From the cell containing the given text, extract its center point as (x, y) coordinate. 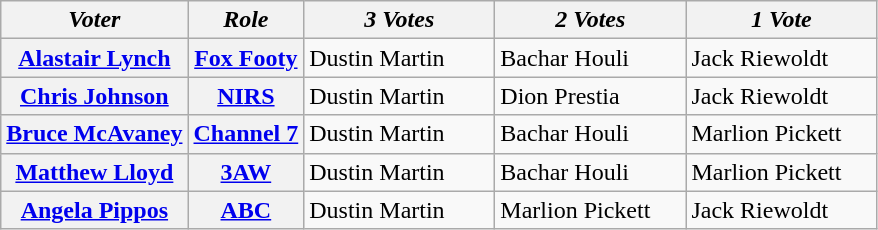
2 Votes (590, 20)
3AW (246, 172)
Chris Johnson (94, 96)
Bruce McAvaney (94, 134)
NIRS (246, 96)
ABC (246, 210)
Dion Prestia (590, 96)
Voter (94, 20)
1 Vote (782, 20)
Role (246, 20)
Fox Footy (246, 58)
Angela Pippos (94, 210)
3 Votes (400, 20)
Channel 7 (246, 134)
Alastair Lynch (94, 58)
Matthew Lloyd (94, 172)
